Determine the (x, y) coordinate at the center of the cell enclosing the given text.  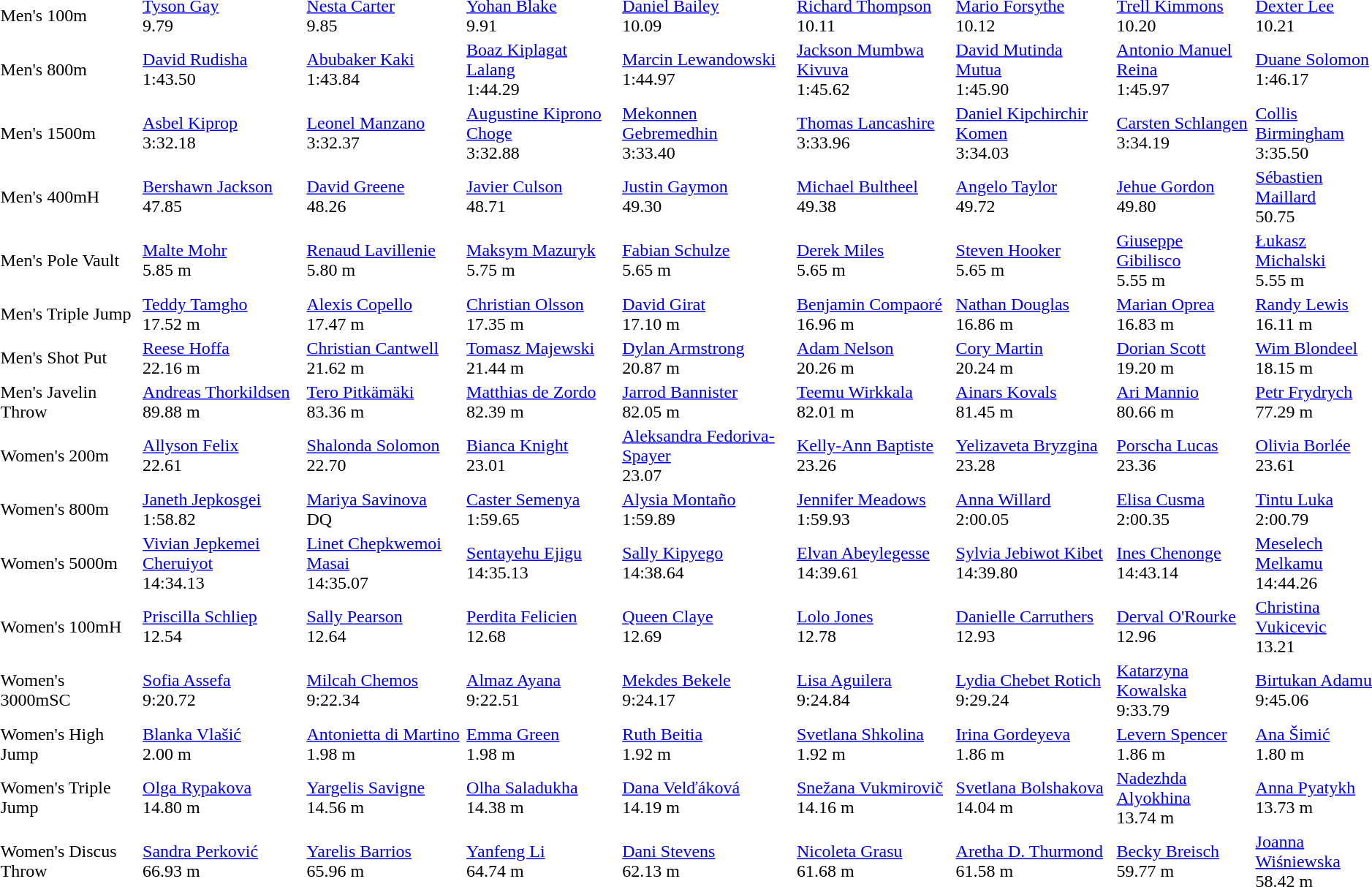
Lydia Chebet Rotich 9:29.24 (1034, 690)
Angelo Taylor 49.72 (1034, 197)
Dylan Armstrong 20.87 m (708, 358)
Ruth Beitia 1.92 m (708, 744)
Derek Miles 5.65 m (874, 260)
Giuseppe Gibilisco 5.55 m (1184, 260)
Olga Rypakova 14.80 m (222, 798)
Sofia Assefa 9:20.72 (222, 690)
Matthias de Zordo 82.39 m (542, 402)
Malte Mohr 5.85 m (222, 260)
Sally Kipyego 14:38.64 (708, 563)
Jennifer Meadows 1:59.93 (874, 509)
Christian Olsson 17.35 m (542, 314)
Tomasz Majewski 21.44 m (542, 358)
Marian Oprea 16.83 m (1184, 314)
Emma Green 1.98 m (542, 744)
Almaz Ayana 9:22.51 (542, 690)
Svetlana Shkolina 1.92 m (874, 744)
Carsten Schlangen 3:34.19 (1184, 133)
Daniel Kipchirchir Komen 3:34.03 (1034, 133)
Ainars Kovals 81.45 m (1034, 402)
Caster Semenya 1:59.65 (542, 509)
Asbel Kiprop 3:32.18 (222, 133)
Janeth Jepkosgei 1:58.82 (222, 509)
Mariya Savinova DQ (384, 509)
Derval O'Rourke 12.96 (1184, 627)
Anna Willard 2:00.05 (1034, 509)
Perdita Felicien 12.68 (542, 627)
David Mutinda Mutua 1:45.90 (1034, 69)
Antonietta di Martino 1.98 m (384, 744)
Tero Pitkämäki 83.36 m (384, 402)
Javier Culson 48.71 (542, 197)
Michael Bultheel 49.38 (874, 197)
Shalonda Solomon 22.70 (384, 456)
Aleksandra Fedoriva-Spayer 23.07 (708, 456)
Benjamin Compaoré 16.96 m (874, 314)
Marcin Lewandowski 1:44.97 (708, 69)
Ari Mannio 80.66 m (1184, 402)
Thomas Lancashire 3:33.96 (874, 133)
Alexis Copello 17.47 m (384, 314)
Svetlana Bolshakova 14.04 m (1034, 798)
Sylvia Jebiwot Kibet 14:39.80 (1034, 563)
Jehue Gordon 49.80 (1184, 197)
Sally Pearson 12.64 (384, 627)
Dana Velďáková 14.19 m (708, 798)
Teemu Wirkkala 82.01 m (874, 402)
Fabian Schulze 5.65 m (708, 260)
Abubaker Kaki 1:43.84 (384, 69)
Elisa Cusma 2:00.35 (1184, 509)
Irina Gordeyeva 1.86 m (1034, 744)
David Greene 48.26 (384, 197)
Blanka Vlašić 2.00 m (222, 744)
Queen Claye 12.69 (708, 627)
Adam Nelson 20.26 m (874, 358)
Sentayehu Ejigu 14:35.13 (542, 563)
Mekdes Bekele 9:24.17 (708, 690)
Dorian Scott 19.20 m (1184, 358)
Bianca Knight 23.01 (542, 456)
Lisa Aguilera 9:24.84 (874, 690)
Danielle Carruthers 12.93 (1034, 627)
Nadezhda Alyokhina 13.74 m (1184, 798)
Elvan Abeylegesse 14:39.61 (874, 563)
Antonio Manuel Reina 1:45.97 (1184, 69)
Nathan Douglas 16.86 m (1034, 314)
Leonel Manzano 3:32.37 (384, 133)
Alysia Montaño 1:59.89 (708, 509)
Cory Martin 20.24 m (1034, 358)
Snežana Vukmirovič 14.16 m (874, 798)
Mekonnen Gebremedhin 3:33.40 (708, 133)
Steven Hooker 5.65 m (1034, 260)
Porscha Lucas 23.36 (1184, 456)
Allyson Felix 22.61 (222, 456)
Yargelis Savigne 14.56 m (384, 798)
Jackson Mumbwa Kivuva 1:45.62 (874, 69)
Renaud Lavillenie 5.80 m (384, 260)
Maksym Mazuryk 5.75 m (542, 260)
Kelly-Ann Baptiste 23.26 (874, 456)
Justin Gaymon 49.30 (708, 197)
David Rudisha 1:43.50 (222, 69)
Augustine Kiprono Choge 3:32.88 (542, 133)
Vivian Jepkemei Cheruiyot 14:34.13 (222, 563)
Christian Cantwell 21.62 m (384, 358)
Lolo Jones 12.78 (874, 627)
David Girat 17.10 m (708, 314)
Yelizaveta Bryzgina 23.28 (1034, 456)
Ines Chenonge 14:43.14 (1184, 563)
Linet Chepkwemoi Masai 14:35.07 (384, 563)
Levern Spencer 1.86 m (1184, 744)
Olha Saladukha 14.38 m (542, 798)
Bershawn Jackson 47.85 (222, 197)
Teddy Tamgho 17.52 m (222, 314)
Andreas Thorkildsen 89.88 m (222, 402)
Katarzyna Kowalska 9:33.79 (1184, 690)
Boaz Kiplagat Lalang 1:44.29 (542, 69)
Reese Hoffa 22.16 m (222, 358)
Jarrod Bannister 82.05 m (708, 402)
Milcah Chemos 9:22.34 (384, 690)
Priscilla Schliep 12.54 (222, 627)
